Return [x, y] of the center of cell containing provided text 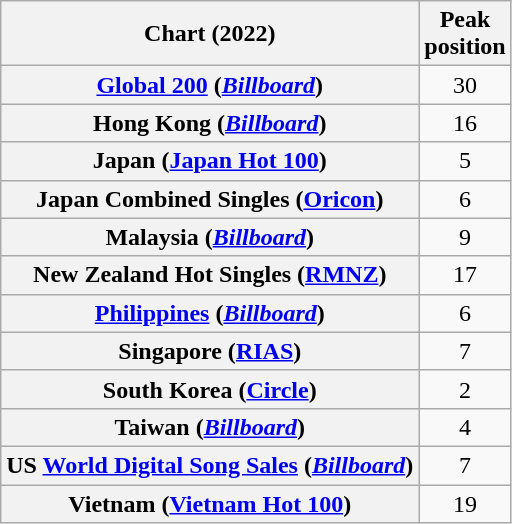
Malaysia (Billboard) [210, 237]
5 [465, 161]
Vietnam (Vietnam Hot 100) [210, 503]
16 [465, 123]
9 [465, 237]
Philippines (Billboard) [210, 313]
Peakposition [465, 34]
US World Digital Song Sales (Billboard) [210, 465]
Japan (Japan Hot 100) [210, 161]
Japan Combined Singles (Oricon) [210, 199]
2 [465, 389]
New Zealand Hot Singles (RMNZ) [210, 275]
19 [465, 503]
Hong Kong (Billboard) [210, 123]
Taiwan (Billboard) [210, 427]
17 [465, 275]
Global 200 (Billboard) [210, 85]
4 [465, 427]
Singapore (RIAS) [210, 351]
30 [465, 85]
Chart (2022) [210, 34]
South Korea (Circle) [210, 389]
